Locate the cell with the specified text and output its (X, Y) center coordinate. 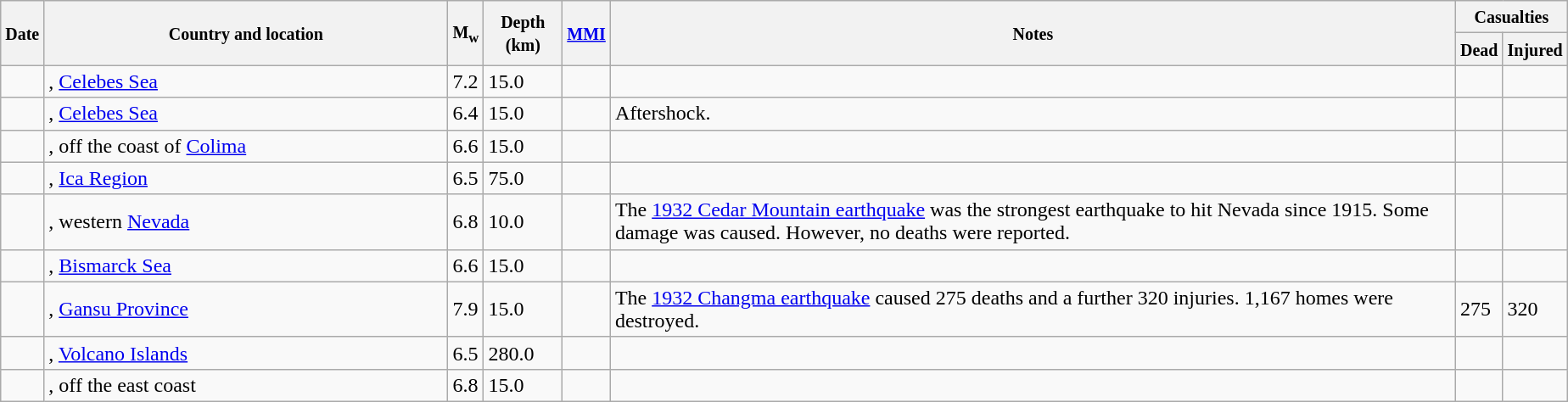
Casualties (1511, 17)
Mw (466, 33)
, Ica Region (246, 178)
, off the coast of Colima (246, 146)
Notes (1033, 33)
The 1932 Changma earthquake caused 275 deaths and a further 320 injuries. 1,167 homes were destroyed. (1033, 309)
, Gansu Province (246, 309)
275 (1479, 309)
The 1932 Cedar Mountain earthquake was the strongest earthquake to hit Nevada since 1915. Some damage was caused. However, no deaths were reported. (1033, 222)
7.9 (466, 309)
Aftershock. (1033, 114)
, Volcano Islands (246, 353)
Country and location (246, 33)
Date (22, 33)
, Bismarck Sea (246, 265)
Injured (1535, 49)
320 (1535, 309)
75.0 (523, 178)
, western Nevada (246, 222)
Depth (km) (523, 33)
7.2 (466, 81)
10.0 (523, 222)
MMI (587, 33)
Dead (1479, 49)
, off the east coast (246, 385)
280.0 (523, 353)
6.4 (466, 114)
